Output the (X, Y) coordinate of the center of the cell containing the given text.  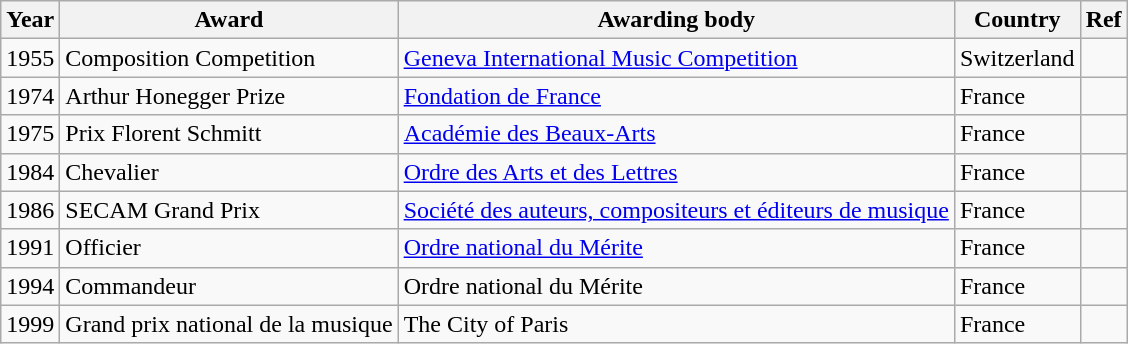
Switzerland (1017, 58)
Composition Competition (229, 58)
Prix Florent Schmitt (229, 134)
Arthur Honegger Prize (229, 96)
Awarding body (676, 20)
Ref (1104, 20)
1986 (30, 210)
1975 (30, 134)
Chevalier (229, 172)
Year (30, 20)
1984 (30, 172)
Ordre des Arts et des Lettres (676, 172)
1955 (30, 58)
1991 (30, 248)
1974 (30, 96)
Geneva International Music Competition (676, 58)
Officier (229, 248)
Académie des Beaux-Arts (676, 134)
Fondation de France (676, 96)
SECAM Grand Prix (229, 210)
Commandeur (229, 286)
Grand prix national de la musique (229, 324)
1994 (30, 286)
The City of Paris (676, 324)
1999 (30, 324)
Country (1017, 20)
Award (229, 20)
Société des auteurs, compositeurs et éditeurs de musique (676, 210)
